Detect which cell encompasses the target text, then output its [X, Y] center coordinate. 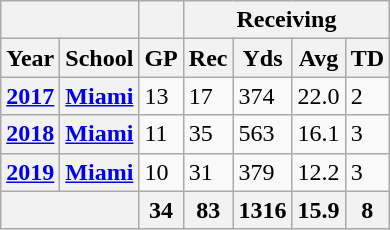
2017 [30, 96]
GP [161, 58]
374 [262, 96]
TD [367, 58]
2018 [30, 134]
Avg [318, 58]
11 [161, 134]
2019 [30, 172]
563 [262, 134]
31 [208, 172]
2 [367, 96]
8 [367, 210]
12.2 [318, 172]
22.0 [318, 96]
35 [208, 134]
School [100, 58]
1316 [262, 210]
15.9 [318, 210]
83 [208, 210]
Rec [208, 58]
Year [30, 58]
379 [262, 172]
17 [208, 96]
Yds [262, 58]
16.1 [318, 134]
10 [161, 172]
Receiving [286, 20]
34 [161, 210]
13 [161, 96]
